Extract the (x, y) coordinate from the center of the cell holding the provided text.  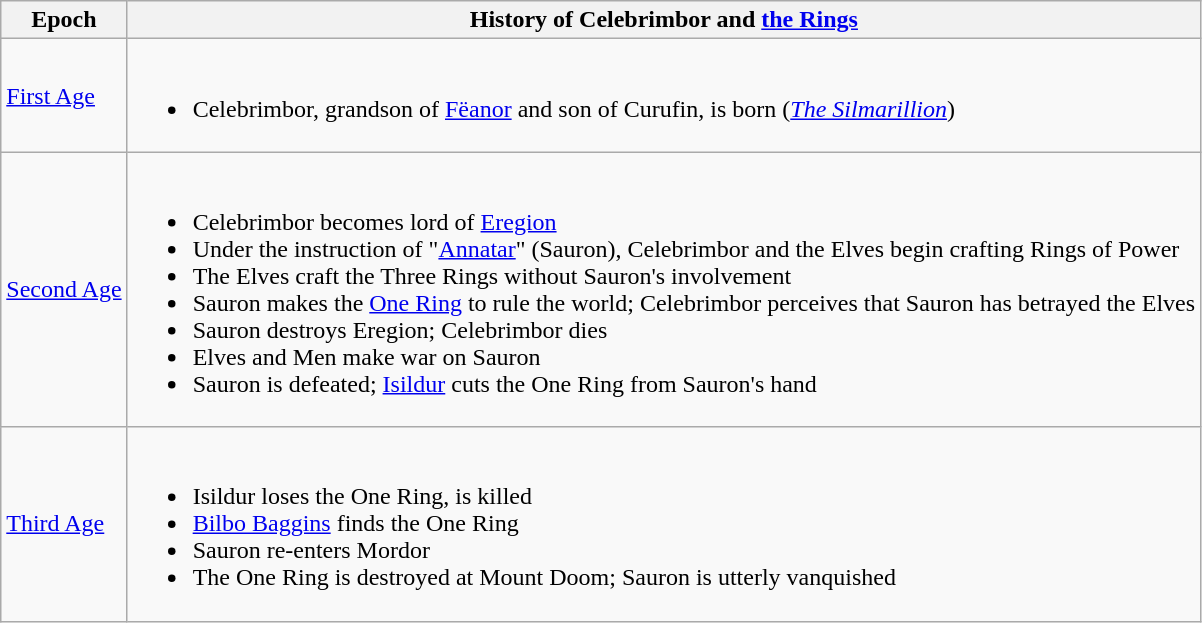
First Age (64, 96)
History of Celebrimbor and the Rings (664, 20)
Third Age (64, 524)
Second Age (64, 290)
Epoch (64, 20)
Celebrimbor, grandson of Fëanor and son of Curufin, is born (The Silmarillion) (664, 96)
